Find where the given text appears and provide that cell's center as [x, y] coordinate. 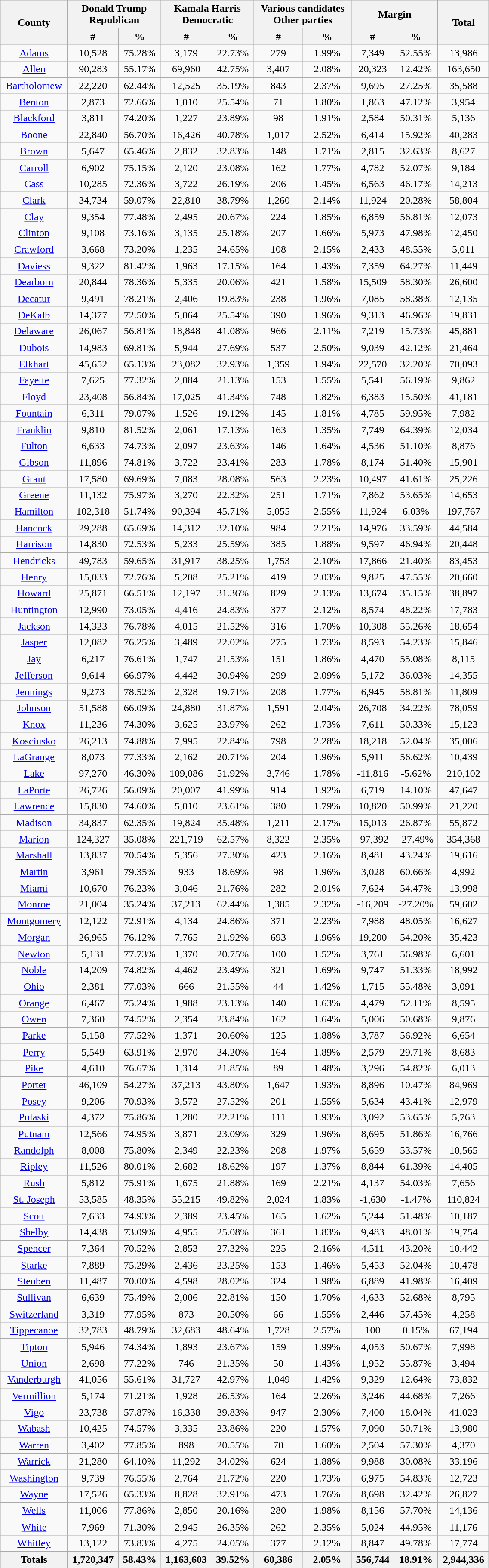
21.85% [233, 1068]
58.43% [139, 1560]
Washington [34, 1478]
2,850 [186, 1510]
26.19% [233, 184]
16,338 [186, 1412]
7,083 [186, 479]
Huntington [34, 610]
8,844 [372, 1167]
10,528 [93, 53]
2,381 [93, 986]
11,526 [93, 1167]
12.42% [416, 69]
12,990 [93, 610]
4,479 [372, 1003]
4,372 [93, 1117]
1.48% [327, 1068]
829 [278, 593]
Gibson [34, 462]
Vanderburgh [34, 1380]
23.86% [233, 1429]
1,952 [372, 1363]
75.29% [139, 1265]
12,034 [463, 429]
1,280 [186, 1117]
9,747 [372, 970]
169 [278, 1183]
23.89% [233, 118]
Martin [34, 872]
17.15% [233, 266]
15.92% [416, 135]
Morgan [34, 937]
9,739 [93, 1478]
Total [463, 22]
3,787 [372, 1036]
111 [278, 1117]
76.23% [139, 888]
90,394 [186, 512]
14,405 [463, 1167]
77.48% [139, 216]
6.03% [416, 512]
41.98% [416, 1281]
53,585 [93, 1199]
26,708 [372, 708]
56.84% [139, 397]
77.22% [139, 1363]
Jasper [34, 642]
693 [278, 937]
2.30% [327, 1412]
24,880 [186, 708]
11,292 [186, 1461]
Decatur [34, 299]
10,425 [93, 1429]
77.32% [139, 380]
59,602 [463, 904]
55.87% [416, 1363]
947 [278, 1412]
1,385 [278, 904]
77.73% [139, 954]
72.91% [139, 921]
7,360 [93, 1019]
Hancock [34, 528]
81.42% [139, 266]
22.32% [233, 495]
72.53% [139, 544]
2,970 [186, 1052]
22,220 [93, 86]
4,633 [372, 1298]
28.08% [233, 479]
20.16% [233, 1510]
21.76% [233, 888]
Pulaski [34, 1117]
Brown [34, 151]
27.25% [416, 86]
7,995 [186, 741]
9,597 [372, 544]
9,184 [463, 167]
54.20% [416, 937]
2,764 [186, 1478]
27.30% [233, 855]
17,580 [93, 479]
Warrick [34, 1461]
59.65% [139, 561]
7,982 [463, 413]
77.33% [139, 757]
Wabash [34, 1429]
145 [278, 413]
473 [278, 1494]
2,024 [278, 1199]
49.82% [233, 1199]
15,509 [372, 282]
2.15% [327, 250]
2,389 [186, 1216]
3,746 [278, 774]
5,647 [93, 151]
74.93% [139, 1216]
4,782 [372, 167]
748 [278, 397]
58.81% [416, 691]
8,156 [372, 1510]
23.84% [233, 1019]
Porter [34, 1085]
69.69% [139, 479]
76.78% [139, 626]
6,601 [463, 954]
4,992 [463, 872]
21.92% [233, 937]
34.02% [233, 1461]
White [34, 1527]
13,837 [93, 855]
6,639 [93, 1298]
10,187 [463, 1216]
4,536 [372, 446]
10,442 [463, 1248]
15,846 [463, 642]
12,122 [93, 921]
3,046 [186, 888]
11,176 [463, 1527]
75.91% [139, 1183]
4,442 [186, 675]
2,446 [372, 1314]
43.41% [416, 1101]
21,220 [463, 806]
69.81% [139, 348]
Hamilton [34, 512]
56.70% [139, 135]
8,073 [93, 757]
Lake [34, 774]
1.91% [327, 118]
9,825 [372, 577]
55.08% [416, 659]
69,960 [186, 69]
35.48% [233, 823]
8,828 [186, 1494]
48.64% [233, 1330]
23.45% [233, 1216]
60,386 [278, 1560]
71 [278, 102]
11,236 [93, 724]
41,181 [463, 397]
66.09% [139, 708]
35.24% [139, 904]
2,061 [186, 429]
Clark [34, 200]
9,695 [372, 86]
72.76% [139, 577]
1.82% [327, 397]
23,408 [93, 397]
1,314 [186, 1068]
21.35% [233, 1363]
46.96% [416, 315]
16,627 [463, 921]
66.97% [139, 675]
2.26% [327, 1396]
72.50% [139, 315]
81.52% [139, 429]
79.07% [139, 413]
1,211 [278, 823]
22.21% [233, 1117]
60.66% [416, 872]
52.11% [416, 1003]
35.19% [233, 86]
51.10% [416, 446]
Switzerland [34, 1314]
Howard [34, 593]
4,785 [372, 413]
55.17% [139, 69]
32,683 [186, 1330]
19.83% [233, 299]
County [34, 22]
66.51% [139, 593]
23.61% [233, 806]
-16,209 [372, 904]
21.13% [233, 380]
9,614 [93, 675]
6,945 [372, 691]
2.17% [327, 823]
65.13% [139, 364]
1.86% [327, 659]
12,135 [463, 299]
18,848 [186, 331]
75.24% [139, 1003]
15,830 [93, 806]
6,975 [372, 1478]
18,218 [372, 741]
14,983 [93, 348]
74.30% [139, 724]
29.71% [416, 1052]
321 [278, 970]
21.88% [233, 1183]
283 [278, 462]
3,270 [186, 495]
22,810 [186, 200]
Noble [34, 970]
34,734 [93, 200]
Randolph [34, 1150]
Henry [34, 577]
5,174 [93, 1396]
1,963 [186, 266]
67,194 [463, 1330]
8,795 [463, 1298]
385 [278, 544]
238 [278, 299]
73,832 [463, 1380]
984 [278, 528]
42.97% [233, 1380]
44.68% [416, 1396]
18.62% [233, 1167]
46.30% [139, 774]
8,876 [463, 446]
3,572 [186, 1101]
15.73% [416, 331]
76.55% [139, 1478]
19.71% [233, 691]
32.20% [416, 364]
5,634 [372, 1101]
35,423 [463, 937]
19,616 [463, 855]
13,674 [372, 593]
4,511 [372, 1248]
18.69% [233, 872]
1.63% [327, 1003]
-27.49% [416, 839]
64.27% [416, 266]
251 [278, 495]
56.62% [416, 757]
56.98% [416, 954]
16,766 [463, 1134]
2.57% [327, 1330]
5,356 [186, 855]
Margin [395, 15]
3,135 [186, 233]
34.22% [416, 708]
Kosciusko [34, 741]
150 [278, 1298]
17,783 [463, 610]
Boone [34, 135]
22.02% [233, 642]
Tippecanoe [34, 1330]
1.92% [327, 790]
25,871 [93, 593]
12,073 [463, 216]
1,863 [372, 102]
75.80% [139, 1150]
24.05% [233, 1543]
Clinton [34, 233]
210,102 [463, 774]
Miami [34, 888]
-97,392 [372, 839]
Cass [34, 184]
2,579 [372, 1052]
5,335 [186, 282]
11,006 [93, 1510]
19,824 [186, 823]
26,600 [463, 282]
Parke [34, 1036]
361 [278, 1232]
1.37% [327, 1167]
58.30% [416, 282]
7,656 [463, 1183]
Hendricks [34, 561]
78,059 [463, 708]
50.31% [416, 118]
54.27% [139, 1085]
70.00% [139, 1281]
75.15% [139, 167]
1.66% [327, 233]
25.18% [233, 233]
44 [278, 986]
1.94% [327, 364]
Jay [34, 659]
13,998 [463, 888]
159 [278, 1347]
1,359 [278, 364]
1.35% [327, 429]
329 [278, 1134]
22,570 [372, 364]
5,024 [372, 1527]
Blackford [34, 118]
49.78% [416, 1543]
5,244 [372, 1216]
556,744 [372, 1560]
1.60% [327, 1445]
2.50% [327, 348]
4,053 [372, 1347]
Allen [34, 69]
62.35% [139, 823]
48.35% [139, 1199]
125 [278, 1036]
Ripley [34, 1167]
6,467 [93, 1003]
Johnson [34, 708]
3,091 [463, 986]
873 [186, 1314]
51.74% [139, 512]
Vermillion [34, 1396]
3,761 [372, 954]
48.05% [416, 921]
390 [278, 315]
7,364 [93, 1248]
1,893 [186, 1347]
Fayette [34, 380]
21.53% [233, 659]
14,653 [463, 495]
9,273 [93, 691]
23.25% [233, 1265]
8,627 [463, 151]
11,896 [93, 462]
1.89% [327, 1052]
53.57% [416, 1150]
74.73% [139, 446]
41.99% [233, 790]
57.70% [416, 1510]
3,179 [186, 53]
140 [278, 1003]
2.37% [327, 86]
7,359 [372, 266]
51.92% [233, 774]
Vigo [34, 1412]
18,654 [463, 626]
9,206 [93, 1101]
7,988 [372, 921]
-1,630 [372, 1199]
76.67% [139, 1068]
8,574 [372, 610]
54.82% [416, 1068]
2,945 [186, 1527]
73.83% [139, 1543]
23.63% [233, 446]
70 [278, 1445]
77.85% [139, 1445]
4,134 [186, 921]
12,723 [463, 1478]
380 [278, 806]
73.16% [139, 233]
Dubois [34, 348]
2.09% [327, 675]
11,132 [93, 495]
15.50% [416, 397]
1.81% [327, 413]
2.13% [327, 593]
75.49% [139, 1298]
148 [278, 151]
23.09% [233, 1134]
1,227 [186, 118]
26,827 [463, 1494]
31,727 [186, 1380]
46.17% [416, 184]
279 [278, 53]
3,407 [278, 69]
70,093 [463, 364]
10,308 [372, 626]
Fulton [34, 446]
79.35% [139, 872]
12,979 [463, 1101]
12,197 [186, 593]
26.35% [233, 1527]
3,092 [372, 1117]
1.97% [327, 1150]
109,086 [186, 774]
55,215 [186, 1199]
Starke [34, 1265]
914 [278, 790]
38.25% [233, 561]
3,028 [372, 872]
1.62% [327, 1216]
74.95% [139, 1134]
40,283 [463, 135]
75.86% [139, 1117]
201 [278, 1101]
8,322 [278, 839]
1,647 [278, 1085]
47.12% [416, 102]
35.15% [416, 593]
75.28% [139, 53]
4,258 [463, 1314]
55.26% [416, 626]
50.67% [416, 1347]
17.13% [233, 429]
3,296 [372, 1068]
24.65% [233, 250]
5,233 [186, 544]
23.49% [233, 970]
7,862 [372, 495]
26,965 [93, 937]
Shelby [34, 1232]
6,217 [93, 659]
DeKalb [34, 315]
32,783 [93, 1330]
-27.20% [416, 904]
24.86% [233, 921]
204 [278, 757]
6,902 [93, 167]
14,830 [93, 544]
221,719 [186, 839]
Wells [34, 1510]
51.33% [416, 970]
206 [278, 184]
90,283 [93, 69]
14,312 [186, 528]
St. Joseph [34, 1199]
73.09% [139, 1232]
8,847 [372, 1543]
Marion [34, 839]
5,011 [463, 250]
8,115 [463, 659]
14,355 [463, 675]
13,122 [93, 1543]
8,174 [372, 462]
30.08% [416, 1461]
2.32% [327, 904]
163 [278, 429]
9,483 [372, 1232]
4,275 [186, 1543]
12,525 [186, 86]
47,647 [463, 790]
Rush [34, 1183]
48.22% [416, 610]
20.06% [233, 282]
108 [278, 250]
9,329 [372, 1380]
5,453 [372, 1265]
38.79% [233, 200]
6,311 [93, 413]
17,866 [372, 561]
42.75% [233, 69]
7,266 [463, 1396]
14,438 [93, 1232]
74.88% [139, 741]
1,988 [186, 1003]
165 [278, 1216]
LaGrange [34, 757]
14,209 [93, 970]
Donald TrumpRepublican [114, 15]
843 [278, 86]
2.01% [327, 888]
3,246 [372, 1396]
9,039 [372, 348]
64.10% [139, 1461]
5,064 [186, 315]
7,749 [372, 429]
31.36% [233, 593]
5,812 [93, 1183]
54.47% [416, 888]
2,436 [186, 1265]
2.08% [327, 69]
2,097 [186, 446]
9,491 [93, 299]
50.33% [416, 724]
10,565 [463, 1150]
110,824 [463, 1199]
Owen [34, 1019]
Carroll [34, 167]
2,504 [372, 1445]
25.59% [233, 544]
2,120 [186, 167]
22.23% [233, 1150]
280 [278, 1510]
1.76% [327, 1494]
2,006 [186, 1298]
2,406 [186, 299]
2,853 [186, 1248]
563 [278, 479]
4,470 [372, 659]
57.45% [416, 1314]
59.07% [139, 200]
5,911 [372, 757]
70.52% [139, 1248]
225 [278, 1248]
38,897 [463, 593]
25,226 [463, 479]
15,033 [93, 577]
6,013 [463, 1068]
1,370 [186, 954]
22.84% [233, 741]
55.61% [139, 1380]
Totals [34, 1560]
19,831 [463, 315]
1.45% [327, 184]
66 [278, 1314]
Orange [34, 1003]
3,402 [93, 1445]
9,322 [93, 266]
72.66% [139, 102]
77.52% [139, 1036]
354,368 [463, 839]
14,213 [463, 184]
1.46% [327, 1265]
50 [278, 1363]
2,162 [186, 757]
76.12% [139, 937]
2,495 [186, 216]
8,595 [463, 1003]
2,084 [186, 380]
Whitley [34, 1543]
21,004 [93, 904]
84,969 [463, 1085]
34.20% [233, 1052]
5,946 [93, 1347]
26.53% [233, 1396]
Steuben [34, 1281]
52.55% [416, 53]
1.58% [327, 282]
6,563 [372, 184]
7,085 [372, 299]
21,464 [463, 348]
27.52% [233, 1101]
10,670 [93, 888]
1,163,603 [186, 1560]
-11,816 [372, 774]
966 [278, 331]
77.86% [139, 1510]
Warren [34, 1445]
13,980 [463, 1429]
9,108 [93, 233]
41,023 [463, 1412]
10,285 [93, 184]
48.55% [416, 250]
45.71% [233, 512]
2.03% [327, 577]
1,747 [186, 659]
197,767 [463, 512]
9,810 [93, 429]
35,588 [463, 86]
51.86% [416, 1134]
20,844 [93, 282]
58.38% [416, 299]
50.71% [416, 1429]
8,593 [372, 642]
78.36% [139, 282]
197 [278, 1167]
10,439 [463, 757]
47.55% [416, 577]
Spencer [34, 1248]
32.42% [416, 1494]
2.55% [327, 512]
7,349 [372, 53]
282 [278, 888]
26.87% [416, 823]
1,049 [278, 1380]
20.60% [233, 1036]
20.67% [233, 216]
41.61% [416, 479]
62.57% [233, 839]
Various candidatesOther parties [303, 15]
Clay [34, 216]
47.98% [416, 233]
72.36% [139, 184]
51.48% [416, 1216]
5,172 [372, 675]
23,082 [186, 364]
18,992 [463, 970]
2,349 [186, 1150]
Floyd [34, 397]
1.52% [327, 954]
1,235 [186, 250]
23.67% [233, 1347]
70.93% [139, 1101]
74.52% [139, 1019]
89 [278, 1068]
3,489 [186, 642]
8,683 [463, 1052]
6,889 [372, 1281]
2,815 [372, 151]
36.03% [416, 675]
4,462 [186, 970]
2.52% [327, 135]
31,917 [186, 561]
17,774 [463, 1543]
51.40% [416, 462]
4,955 [186, 1232]
29,288 [93, 528]
Elkhart [34, 364]
9,862 [463, 380]
Harrison [34, 544]
7,969 [93, 1527]
44.95% [416, 1527]
55.48% [416, 986]
4,015 [186, 626]
10,820 [372, 806]
Greene [34, 495]
7,624 [372, 888]
20,660 [463, 577]
7,611 [372, 724]
Grant [34, 479]
102,318 [93, 512]
207 [278, 233]
43.24% [416, 855]
20.75% [233, 954]
35,006 [463, 741]
10,478 [463, 1265]
42.12% [416, 348]
3,811 [93, 118]
77.95% [139, 1314]
13,986 [463, 53]
1,010 [186, 102]
48.01% [416, 1232]
2,698 [93, 1363]
54.23% [416, 642]
3,494 [463, 1363]
76.25% [139, 642]
9,988 [372, 1461]
14,976 [372, 528]
7,219 [372, 331]
11,449 [463, 266]
32.93% [233, 364]
371 [278, 921]
50.99% [416, 806]
40.78% [233, 135]
Perry [34, 1052]
1,526 [186, 413]
52.07% [416, 167]
14,136 [463, 1510]
5,973 [372, 233]
1.79% [327, 806]
41.34% [233, 397]
1.85% [327, 216]
23.13% [233, 1003]
65.69% [139, 528]
5,659 [372, 1150]
9,354 [93, 216]
2.28% [327, 741]
20.28% [416, 200]
54.83% [416, 1478]
2,584 [372, 118]
7,625 [93, 380]
26,067 [93, 331]
4,137 [372, 1183]
41,056 [93, 1380]
23,738 [93, 1412]
61.39% [416, 1167]
15,123 [463, 724]
35.08% [139, 839]
8,695 [372, 1134]
Tipton [34, 1347]
78.21% [139, 299]
18.91% [416, 1560]
17,526 [93, 1494]
25.21% [233, 577]
5,158 [93, 1036]
21,280 [93, 1461]
6,633 [93, 446]
8,698 [372, 1494]
1,715 [372, 986]
Adams [34, 53]
6,859 [372, 216]
1,928 [186, 1396]
49,783 [93, 561]
933 [186, 872]
74.57% [139, 1429]
151 [278, 659]
624 [278, 1461]
65.33% [139, 1494]
6,654 [463, 1036]
20.71% [233, 757]
56.19% [416, 380]
2.14% [327, 200]
20,007 [186, 790]
1,675 [186, 1183]
23.97% [233, 724]
Bartholomew [34, 86]
275 [278, 642]
48.79% [139, 1330]
52.68% [416, 1298]
4,416 [186, 610]
Franklin [34, 429]
Union [34, 1363]
1.80% [327, 102]
7,998 [463, 1347]
21.72% [233, 1478]
32.83% [233, 151]
2.10% [327, 561]
56.92% [416, 1036]
Crawford [34, 250]
76.61% [139, 659]
5,549 [93, 1052]
2,873 [93, 102]
423 [278, 855]
1,017 [278, 135]
20,448 [463, 544]
5,010 [186, 806]
9,876 [463, 1019]
4,370 [463, 1445]
Posey [34, 1101]
11,487 [93, 1281]
4,610 [93, 1068]
21.40% [416, 561]
2,682 [186, 1167]
3,625 [186, 724]
8,896 [372, 1085]
63.91% [139, 1052]
55,872 [463, 823]
Madison [34, 823]
32.63% [416, 151]
14,323 [93, 626]
1,591 [278, 708]
5,055 [278, 512]
1,720,347 [93, 1560]
21.55% [233, 986]
3,961 [93, 872]
74.20% [139, 118]
2.04% [327, 708]
7,765 [186, 937]
19.12% [233, 413]
3,871 [186, 1134]
41.08% [233, 331]
10.47% [416, 1085]
12,082 [93, 642]
23.41% [233, 462]
70.54% [139, 855]
57.30% [416, 1445]
7,633 [93, 1216]
22.81% [233, 1298]
5,944 [186, 348]
74.60% [139, 806]
77.03% [139, 986]
2.05% [327, 1560]
224 [278, 216]
Putnam [34, 1134]
5,763 [463, 1117]
1,371 [186, 1036]
74.81% [139, 462]
Daviess [34, 266]
7,889 [93, 1265]
1,260 [278, 200]
10,497 [372, 479]
1,753 [278, 561]
39.83% [233, 1412]
80.01% [139, 1167]
59.95% [416, 413]
43.80% [233, 1085]
18.04% [416, 1412]
1.69% [327, 970]
22,840 [93, 135]
Newton [34, 954]
4,598 [186, 1281]
3,668 [93, 250]
Marshall [34, 855]
Monroe [34, 904]
71.21% [139, 1396]
83,453 [463, 561]
Kamala HarrisDemocratic [207, 15]
Jefferson [34, 675]
8,481 [372, 855]
97,270 [93, 774]
33.59% [416, 528]
Jennings [34, 691]
Scott [34, 1216]
12.64% [416, 1380]
Benton [34, 102]
27.69% [233, 348]
12,450 [463, 233]
20.50% [233, 1314]
Knox [34, 724]
316 [278, 626]
163,650 [463, 69]
78.52% [139, 691]
46,109 [93, 1085]
-1.47% [416, 1199]
5,208 [186, 577]
Dearborn [34, 282]
5,541 [372, 380]
73.05% [139, 610]
Lawrence [34, 806]
27.32% [233, 1248]
32.10% [233, 528]
54.03% [416, 1183]
32.91% [233, 1494]
Fountain [34, 413]
-5.62% [416, 774]
23.08% [233, 167]
8,008 [93, 1150]
2,832 [186, 151]
16,426 [186, 135]
2,433 [372, 250]
14,377 [93, 315]
2.11% [327, 331]
20,323 [372, 69]
51,588 [93, 708]
Montgomery [34, 921]
74.82% [139, 970]
LaPorte [34, 790]
5,136 [463, 118]
3,335 [186, 1429]
17,025 [186, 397]
1.57% [327, 1429]
15,013 [372, 823]
5,131 [93, 954]
6,719 [372, 790]
11,809 [463, 691]
57.87% [139, 1412]
39.52% [233, 1560]
44,584 [463, 528]
20.55% [233, 1445]
421 [278, 282]
Jackson [34, 626]
Pike [34, 1068]
14.10% [416, 790]
746 [186, 1363]
146 [278, 446]
45,652 [93, 364]
19,200 [372, 937]
Wayne [34, 1494]
16,409 [463, 1281]
43.20% [416, 1248]
7,400 [372, 1412]
666 [186, 986]
31.87% [233, 708]
71.30% [139, 1527]
75.97% [139, 495]
9,313 [372, 315]
0.15% [416, 1330]
28.02% [233, 1281]
5,006 [372, 1019]
45,881 [463, 331]
798 [278, 741]
58,804 [463, 200]
64.39% [416, 429]
22.73% [233, 53]
299 [278, 675]
Delaware [34, 331]
2,328 [186, 691]
50.68% [416, 1019]
74.34% [139, 1347]
25.08% [233, 1232]
15,901 [463, 462]
56.09% [139, 790]
12,566 [93, 1134]
34,837 [93, 823]
19,754 [463, 1232]
Sullivan [34, 1298]
3,954 [463, 102]
Ohio [34, 986]
26,213 [93, 741]
30.94% [233, 675]
2,944,336 [463, 1560]
21.52% [233, 626]
24.83% [233, 610]
46.94% [416, 544]
3,319 [93, 1314]
419 [278, 577]
537 [278, 348]
898 [186, 1445]
73.20% [139, 250]
26,726 [93, 790]
1,728 [278, 1330]
2,354 [186, 1019]
65.46% [139, 151]
324 [278, 1281]
6,414 [372, 135]
124,327 [93, 839]
33,196 [463, 1461]
7,090 [372, 1429]
6,383 [372, 397]
